Pinpoint the cell where the given text exists, returning its [x, y] midpoint coordinate. 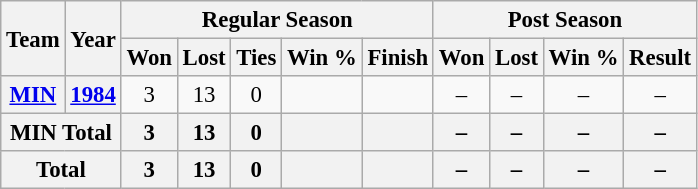
Regular Season [277, 20]
Ties [256, 58]
Post Season [564, 20]
MIN [33, 95]
Finish [398, 58]
MIN Total [61, 133]
Result [660, 58]
Team [33, 38]
Year [93, 38]
1984 [93, 95]
Total [61, 170]
